Output the (x, y) coordinate of the center of the cell containing the given text.  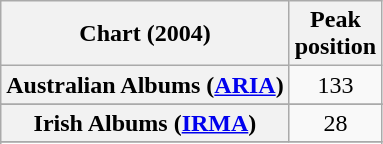
133 (335, 85)
28 (335, 123)
Australian Albums (ARIA) (145, 85)
Peakposition (335, 34)
Irish Albums (IRMA) (145, 123)
Chart (2004) (145, 34)
